Identify which cell holds the provided text, then report its [X, Y] central coordinate. 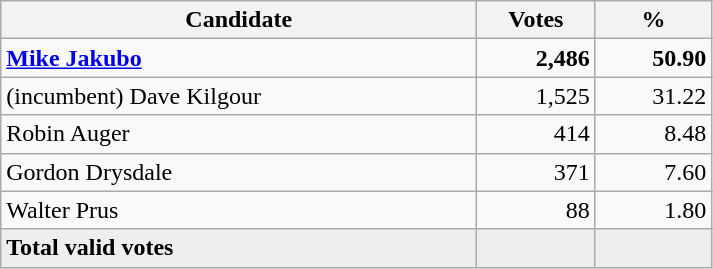
Mike Jakubo [239, 58]
Votes [536, 20]
414 [536, 134]
Robin Auger [239, 134]
88 [536, 210]
31.22 [654, 96]
Candidate [239, 20]
(incumbent) Dave Kilgour [239, 96]
1,525 [536, 96]
371 [536, 172]
7.60 [654, 172]
2,486 [536, 58]
Total valid votes [239, 248]
8.48 [654, 134]
Gordon Drysdale [239, 172]
50.90 [654, 58]
% [654, 20]
1.80 [654, 210]
Walter Prus [239, 210]
